Return the (X, Y) coordinate for the center point of the cell that contains the specified text.  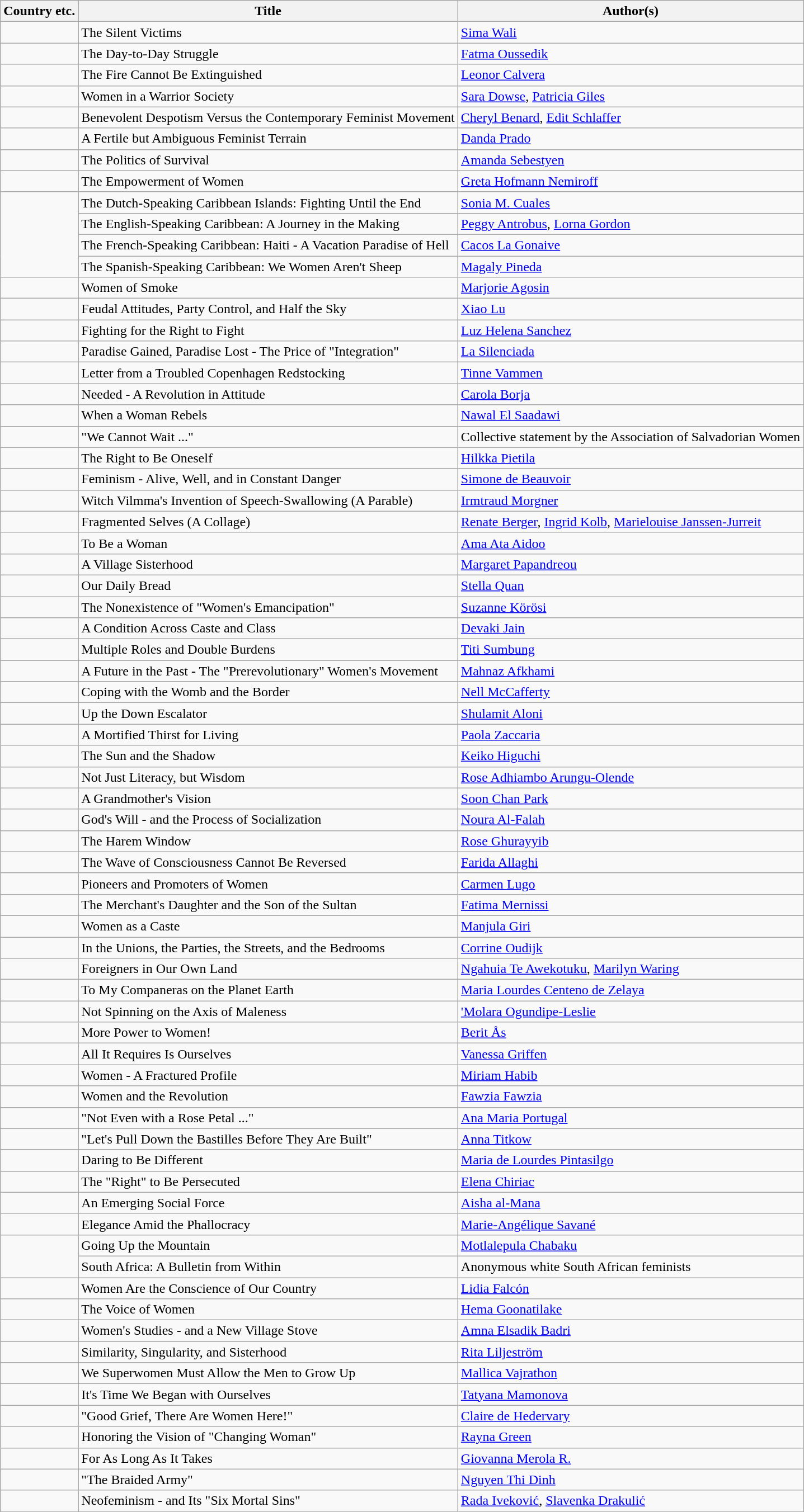
Needed - A Revolution in Attitude (269, 394)
The Nonexistence of "Women's Emancipation" (269, 607)
To Be a Woman (269, 543)
"Good Grief, There Are Women Here!" (269, 1416)
Daring to Be Different (269, 1160)
The Right to Be Oneself (269, 458)
Mallica Vajrathon (630, 1373)
The "Right" to Be Persecuted (269, 1182)
Vanessa Griffen (630, 1054)
Lidia Falcón (630, 1288)
Author(s) (630, 11)
Not Just Literacy, but Wisdom (269, 777)
"We Cannot Wait ..." (269, 437)
Suzanne Körösi (630, 607)
The Harem Window (269, 841)
Letter from a Troubled Copenhagen Redstocking (269, 373)
For As Long As It Takes (269, 1458)
Women as a Caste (269, 926)
Maria Lourdes Centeno de Zelaya (630, 990)
Title (269, 11)
Anna Titkow (630, 1139)
Going Up the Mountain (269, 1245)
Rada Iveković, Slavenka Drakulić (630, 1501)
"The Braided Army" (269, 1480)
Manjula Giri (630, 926)
Rayna Green (630, 1437)
Irmtraud Morgner (630, 500)
Women - A Fractured Profile (269, 1075)
Shulamit Aloni (630, 714)
Marjorie Agosin (630, 288)
The Politics of Survival (269, 160)
Pioneers and Promoters of Women (269, 883)
Carola Borja (630, 394)
Elegance Amid the Phallocracy (269, 1224)
Feudal Attitudes, Party Control, and Half the Sky (269, 309)
"Let's Pull Down the Bastilles Before They Are Built" (269, 1139)
Stella Quan (630, 585)
A Condition Across Caste and Class (269, 629)
Greta Hofmann Nemiroff (630, 181)
Fighting for the Right to Fight (269, 330)
The Spanish-Speaking Caribbean: We Women Aren't Sheep (269, 267)
The Sun and the Shadow (269, 756)
Claire de Hedervary (630, 1416)
Hilkka Pietila (630, 458)
Luz Helena Sanchez (630, 330)
Ana Maria Portugal (630, 1118)
The Day-to-Day Struggle (269, 54)
Marie-Angélique Savané (630, 1224)
Fatima Mernissi (630, 905)
Maria de Lourdes Pintasilgo (630, 1160)
It's Time We Began with Ourselves (269, 1395)
Aisha al-Mana (630, 1203)
Elena Chiriac (630, 1182)
Farida Allaghi (630, 862)
The Merchant's Daughter and the Son of the Sultan (269, 905)
More Power to Women! (269, 1033)
Nguyen Thi Dinh (630, 1480)
A Village Sisterhood (269, 564)
Women and the Revolution (269, 1097)
Cheryl Benard, Edit Schlaffer (630, 117)
Leonor Calvera (630, 75)
La Silenciada (630, 352)
Sima Wali (630, 32)
Margaret Papandreou (630, 564)
Up the Down Escalator (269, 714)
The English-Speaking Caribbean: A Journey in the Making (269, 224)
We Superwomen Must Allow the Men to Grow Up (269, 1373)
Peggy Antrobus, Lorna Gordon (630, 224)
Tatyana Mamonova (630, 1395)
Nell McCafferty (630, 692)
Noura Al-Falah (630, 820)
'Molara Ogundipe-Leslie (630, 1012)
Multiple Roles and Double Burdens (269, 650)
Titi Sumbung (630, 650)
Paola Zaccaria (630, 735)
The French-Speaking Caribbean: Haiti - A Vacation Paradise of Hell (269, 245)
Coping with the Womb and the Border (269, 692)
Anonymous white South African feminists (630, 1267)
Giovanna Merola R. (630, 1458)
Benevolent Despotism Versus the Contemporary Feminist Movement (269, 117)
Carmen Lugo (630, 883)
Sara Dowse, Patricia Giles (630, 96)
"Not Even with a Rose Petal ..." (269, 1118)
Ama Ata Aidoo (630, 543)
Berit Ås (630, 1033)
Honoring the Vision of "Changing Woman" (269, 1437)
Sonia M. Cuales (630, 202)
A Grandmother's Vision (269, 798)
To My Companeras on the Planet Earth (269, 990)
Similarity, Singularity, and Sisterhood (269, 1352)
Soon Chan Park (630, 798)
Nawal El Saadawi (630, 415)
Amna Elsadik Badri (630, 1331)
Miriam Habib (630, 1075)
Rose Ghurayyib (630, 841)
Cacos La Gonaive (630, 245)
Women Are the Conscience of Our Country (269, 1288)
Devaki Jain (630, 629)
The Empowerment of Women (269, 181)
Women in a Warrior Society (269, 96)
Rose Adhiambo Arungu-Olende (630, 777)
Collective statement by the Association of Salvadorian Women (630, 437)
Not Spinning on the Axis of Maleness (269, 1012)
A Fertile but Ambiguous Feminist Terrain (269, 139)
Country etc. (39, 11)
Danda Prado (630, 139)
A Future in the Past - The "Prerevolutionary" Women's Movement (269, 671)
Mahnaz Afkhami (630, 671)
Tinne Vammen (630, 373)
A Mortified Thirst for Living (269, 735)
Corrine Oudijk (630, 948)
The Dutch-Speaking Caribbean Islands: Fighting Until the End (269, 202)
In the Unions, the Parties, the Streets, and the Bedrooms (269, 948)
Neofeminism - and Its "Six Mortal Sins" (269, 1501)
An Emerging Social Force (269, 1203)
Women's Studies - and a New Village Stove (269, 1331)
Xiao Lu (630, 309)
Rita Liljeström (630, 1352)
Ngahuia Te Awekotuku, Marilyn Waring (630, 969)
Feminism - Alive, Well, and in Constant Danger (269, 479)
Fatma Oussedik (630, 54)
God's Will - and the Process of Socialization (269, 820)
Keiko Higuchi (630, 756)
Paradise Gained, Paradise Lost - The Price of "Integration" (269, 352)
When a Woman Rebels (269, 415)
Our Daily Bread (269, 585)
The Fire Cannot Be Extinguished (269, 75)
All It Requires Is Ourselves (269, 1054)
Motlalepula Chabaku (630, 1245)
Fragmented Selves (A Collage) (269, 522)
Women of Smoke (269, 288)
The Silent Victims (269, 32)
Magaly Pineda (630, 267)
Witch Vilmma's Invention of Speech-Swallowing (A Parable) (269, 500)
The Voice of Women (269, 1310)
Renate Berger, Ingrid Kolb, Marielouise Janssen-Jurreit (630, 522)
South Africa: A Bulletin from Within (269, 1267)
The Wave of Consciousness Cannot Be Reversed (269, 862)
Simone de Beauvoir (630, 479)
Foreigners in Our Own Land (269, 969)
Hema Goonatilake (630, 1310)
Amanda Sebestyen (630, 160)
Fawzia Fawzia (630, 1097)
